Pinpoint the cell where the given text exists, returning its [x, y] midpoint coordinate. 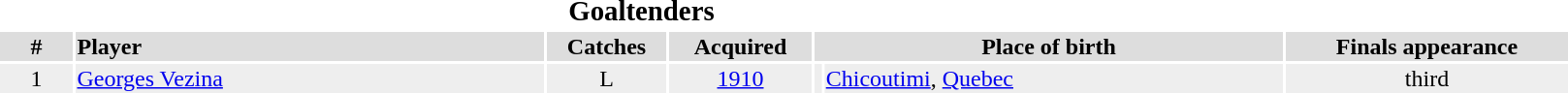
L [607, 78]
Player [310, 46]
# [37, 46]
Acquired [741, 46]
Chicoutimi, Quebec [1053, 78]
Finals appearance [1427, 46]
third [1427, 78]
1 [37, 78]
1910 [741, 78]
Place of birth [1049, 46]
Georges Vezina [310, 78]
Catches [607, 46]
